Extract the (x, y) coordinate from the center of the cell holding the provided text.  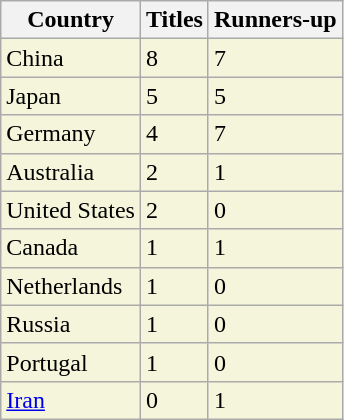
Iran (71, 400)
Canada (71, 248)
4 (174, 134)
Country (71, 20)
Russia (71, 324)
Portugal (71, 362)
Japan (71, 96)
Netherlands (71, 286)
8 (174, 58)
United States (71, 210)
China (71, 58)
Australia (71, 172)
Germany (71, 134)
Runners-up (275, 20)
Titles (174, 20)
